Return (X, Y) of the center of cell containing provided text 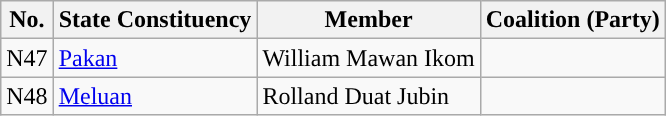
Member (368, 20)
Coalition (Party) (572, 20)
No. (27, 20)
N48 (27, 96)
State Constituency (155, 20)
Meluan (155, 96)
Pakan (155, 58)
William Mawan Ikom (368, 58)
N47 (27, 58)
Rolland Duat Jubin (368, 96)
